Search for the cell housing the specified text and yield its [x, y] center coordinate. 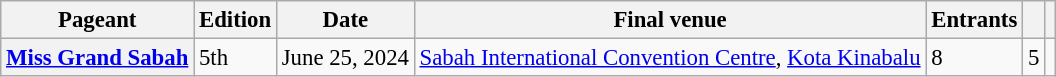
5th [236, 58]
Miss Grand Sabah [98, 58]
Sabah International Convention Centre, Kota Kinabalu [670, 58]
8 [974, 58]
Date [345, 20]
June 25, 2024 [345, 58]
Final venue [670, 20]
Entrants [974, 20]
5 [1034, 58]
Edition [236, 20]
Pageant [98, 20]
